Find where the given text appears and provide that cell's center as [x, y] coordinate. 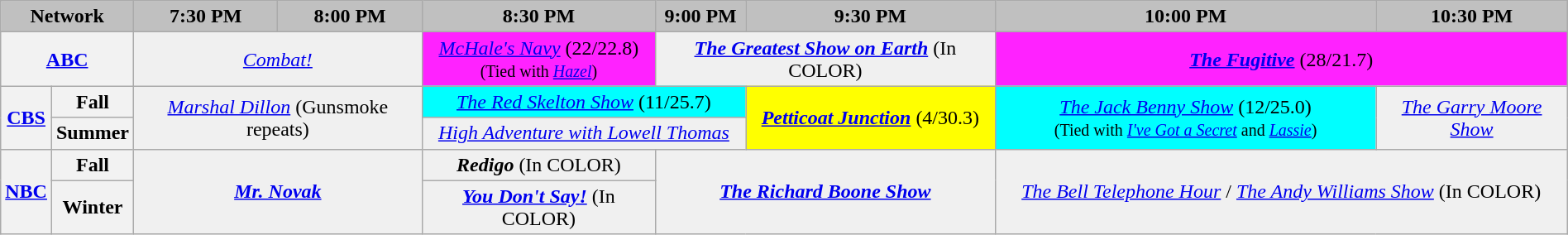
Petticoat Junction (4/30.3) [871, 117]
The Red Skelton Show (11/25.7) [584, 102]
9:30 PM [871, 17]
Mr. Novak [278, 192]
The Richard Boone Show [825, 192]
NBC [26, 192]
The Bell Telephone Hour / The Andy Williams Show (In COLOR) [1281, 192]
8:00 PM [350, 17]
Redigo (In COLOR) [538, 165]
High Adventure with Lowell Thomas [584, 133]
Summer [93, 133]
8:30 PM [538, 17]
CBS [26, 117]
10:00 PM [1186, 17]
McHale's Navy (22/22.8)(Tied with Hazel) [538, 60]
Network [68, 17]
7:30 PM [206, 17]
Marshal Dillon (Gunsmoke repeats) [278, 117]
The Jack Benny Show (12/25.0)(Tied with I've Got a Secret and Lassie) [1186, 117]
The Greatest Show on Earth (In COLOR) [825, 60]
Winter [93, 207]
You Don't Say! (In COLOR) [538, 207]
The Fugitive (28/21.7) [1281, 60]
The Garry Moore Show [1472, 117]
ABC [68, 60]
9:00 PM [701, 17]
Combat! [278, 60]
10:30 PM [1472, 17]
